Identify which cell holds the provided text, then report its [X, Y] central coordinate. 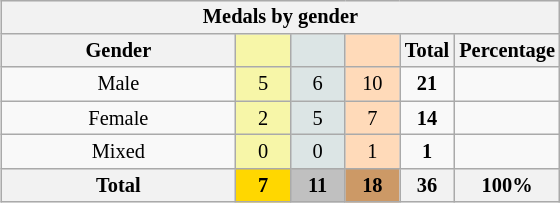
18 [372, 185]
Male [118, 84]
Female [118, 118]
Mixed [118, 152]
2 [264, 118]
10 [372, 84]
Gender [118, 51]
100% [507, 185]
11 [318, 185]
Medals by gender [280, 17]
6 [318, 84]
14 [428, 118]
Percentage [507, 51]
21 [428, 84]
36 [428, 185]
